Provide the [x, y] coordinate of the cell's center where the given text is located.  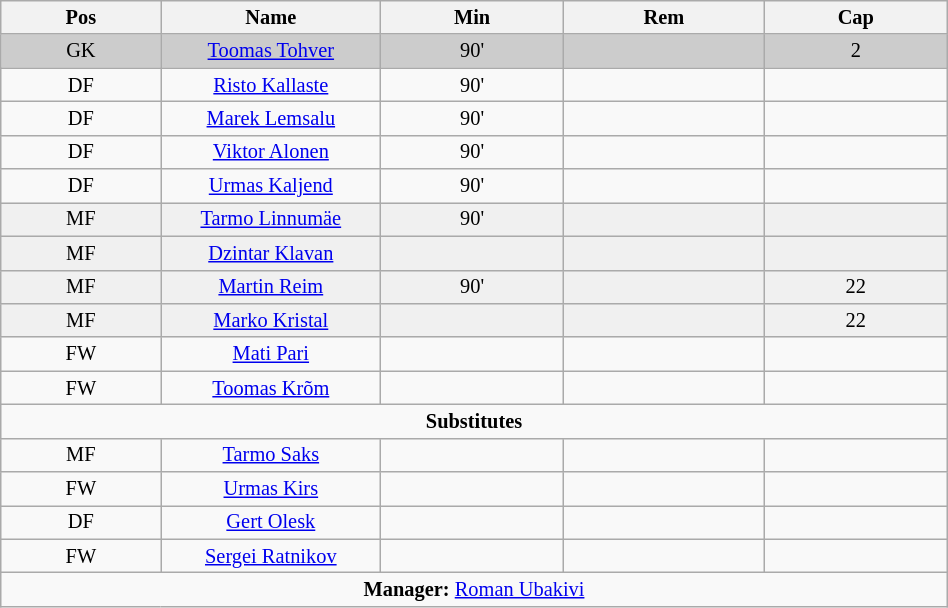
Risto Kallaste [271, 85]
Toomas Krõm [271, 388]
Rem [664, 17]
Name [271, 17]
Marek Lemsalu [271, 118]
Pos [81, 17]
Sergei Ratnikov [271, 556]
Martin Reim [271, 287]
Manager: Roman Ubakivi [474, 589]
Tarmo Saks [271, 455]
Substitutes [474, 421]
Tarmo Linnumäe [271, 219]
Dzintar Klavan [271, 253]
2 [856, 51]
Toomas Tohver [271, 51]
Gert Olesk [271, 522]
Urmas Kirs [271, 489]
Marko Kristal [271, 320]
Viktor Alonen [271, 152]
Cap [856, 17]
GK [81, 51]
Mati Pari [271, 354]
Min [472, 17]
Urmas Kaljend [271, 186]
